Identify which cell holds the provided text, then report its (x, y) central coordinate. 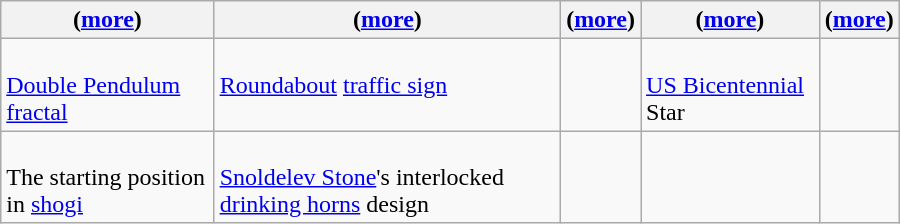
US Bicentennial Star (730, 85)
Roundabout traffic sign (387, 85)
Double Pendulum fractal (108, 85)
The starting position in shogi (108, 177)
Snoldelev Stone's interlocked drinking horns design (387, 177)
